Find where the given text appears and provide that cell's center as (X, Y) coordinate. 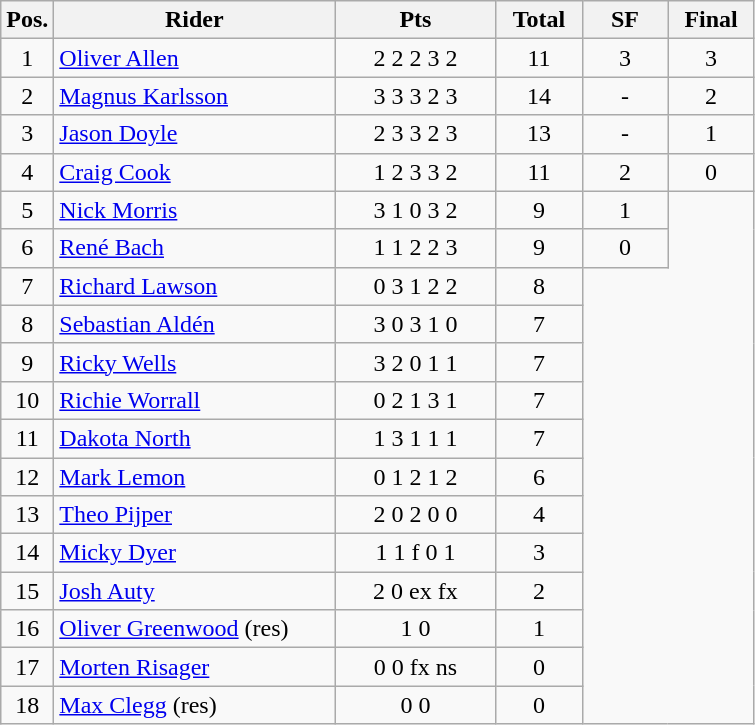
SF (625, 20)
15 (28, 591)
Theo Pijper (194, 515)
Josh Auty (194, 591)
Total (539, 20)
Richie Worrall (194, 400)
Rider (194, 20)
0 0 fx ns (416, 667)
Jason Doyle (194, 134)
1 1 f 0 1 (416, 553)
René Bach (194, 248)
1 0 (416, 629)
1 2 3 3 2 (416, 172)
Dakota North (194, 438)
Sebastian Aldén (194, 324)
18 (28, 705)
16 (28, 629)
12 (28, 477)
Mark Lemon (194, 477)
1 3 1 1 1 (416, 438)
2 3 3 2 3 (416, 134)
0 0 (416, 705)
0 1 2 1 2 (416, 477)
Pts (416, 20)
2 0 2 0 0 (416, 515)
Nick Morris (194, 210)
17 (28, 667)
5 (28, 210)
Morten Risager (194, 667)
3 3 3 2 3 (416, 96)
Micky Dyer (194, 553)
0 2 1 3 1 (416, 400)
Oliver Greenwood (res) (194, 629)
Max Clegg (res) (194, 705)
Magnus Karlsson (194, 96)
2 2 2 3 2 (416, 58)
3 2 0 1 1 (416, 362)
Richard Lawson (194, 286)
2 0 ex fx (416, 591)
Pos. (28, 20)
Ricky Wells (194, 362)
3 0 3 1 0 (416, 324)
Final (711, 20)
Oliver Allen (194, 58)
Craig Cook (194, 172)
3 1 0 3 2 (416, 210)
1 1 2 2 3 (416, 248)
10 (28, 400)
0 3 1 2 2 (416, 286)
